Identify which cell holds the provided text, then report its (X, Y) central coordinate. 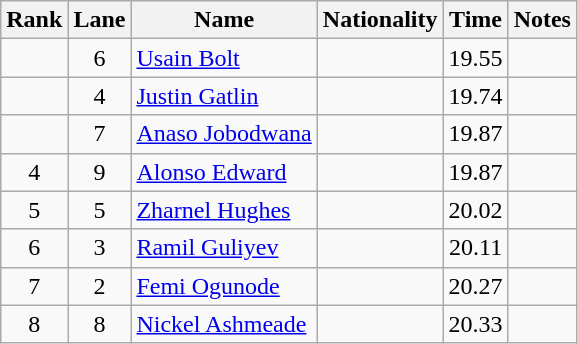
Notes (542, 20)
9 (100, 172)
Alonso Edward (224, 172)
20.02 (476, 210)
Nationality (380, 20)
20.11 (476, 248)
19.55 (476, 58)
Justin Gatlin (224, 96)
Zharnel Hughes (224, 210)
Rank (34, 20)
20.27 (476, 286)
Anaso Jobodwana (224, 134)
Usain Bolt (224, 58)
Femi Ogunode (224, 286)
Nickel Ashmeade (224, 324)
20.33 (476, 324)
19.74 (476, 96)
Lane (100, 20)
Ramil Guliyev (224, 248)
Name (224, 20)
3 (100, 248)
Time (476, 20)
2 (100, 286)
